Scan for the cell matching the given text and deliver its [x, y] coordinate at center. 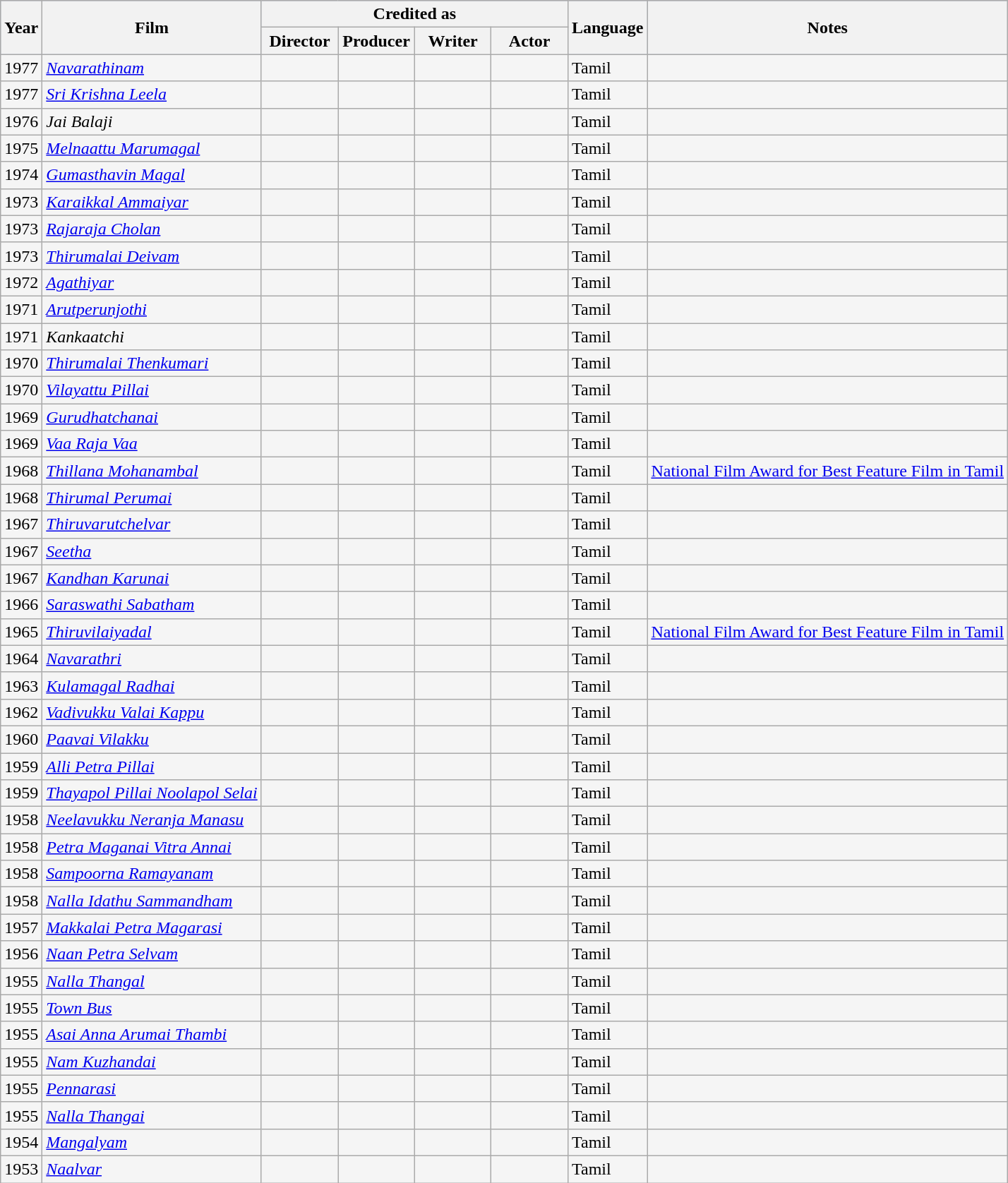
Alli Petra Pillai [152, 766]
Seetha [152, 551]
1953 [21, 1169]
Rajaraja Cholan [152, 229]
Naan Petra Selvam [152, 954]
1972 [21, 282]
1962 [21, 712]
Nalla Thangai [152, 1115]
1960 [21, 739]
Nam Kuzhandai [152, 1062]
Thayapol Pillai Noolapol Selai [152, 793]
Sri Krishna Leela [152, 95]
Gurudhatchanai [152, 417]
Nalla Idathu Sammandham [152, 901]
Kankaatchi [152, 337]
1966 [21, 605]
Producer [377, 41]
Kulamagal Radhai [152, 685]
Karaikkal Ammaiyar [152, 202]
Neelavukku Neranja Manasu [152, 820]
Kandhan Karunai [152, 578]
Jai Balaji [152, 121]
Arutperunjothi [152, 309]
Thiruvilaiyadal [152, 632]
1954 [21, 1142]
Actor [529, 41]
Thirumal Perumai [152, 498]
Town Bus [152, 1008]
1965 [21, 632]
Pennarasi [152, 1088]
1956 [21, 954]
Makkalai Petra Magarasi [152, 927]
Year [21, 28]
1974 [21, 175]
Navarathri [152, 659]
Thiruvarutchelvar [152, 524]
Petra Maganai Vitra Annai [152, 847]
Credited as [414, 14]
Naalvar [152, 1169]
Director [299, 41]
1957 [21, 927]
Asai Anna Arumai Thambi [152, 1035]
Writer [453, 41]
Nalla Thangal [152, 981]
Mangalyam [152, 1142]
Agathiyar [152, 282]
1976 [21, 121]
Vilayattu Pillai [152, 390]
Thillana Mohanambal [152, 471]
Vadivukku Valai Kappu [152, 712]
Melnaattu Marumagal [152, 148]
1964 [21, 659]
Sampoorna Ramayanam [152, 874]
Thirumalai Thenkumari [152, 364]
Notes [827, 28]
Paavai Vilakku [152, 739]
Gumasthavin Magal [152, 175]
Thirumalai Deivam [152, 256]
Language [607, 28]
Film [152, 28]
1963 [21, 685]
Saraswathi Sabatham [152, 605]
1975 [21, 148]
Navarathinam [152, 68]
Vaa Raja Vaa [152, 444]
